Return [x, y] of the center of cell containing provided text 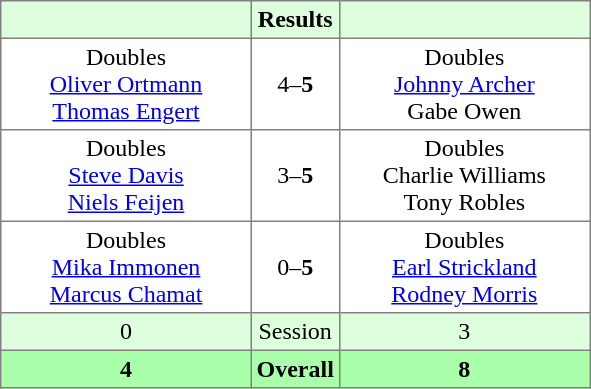
Results [295, 20]
DoublesEarl StricklandRodney Morris [464, 267]
DoublesMika ImmonenMarcus Chamat [126, 267]
Overall [295, 369]
DoublesSteve DavisNiels Feijen [126, 176]
8 [464, 369]
3 [464, 332]
4 [126, 369]
DoublesCharlie WilliamsTony Robles [464, 176]
0 [126, 332]
DoublesJohnny ArcherGabe Owen [464, 84]
Session [295, 332]
DoublesOliver OrtmannThomas Engert [126, 84]
3–5 [295, 176]
0–5 [295, 267]
4–5 [295, 84]
